Scan for the cell matching the given text and deliver its (x, y) coordinate at center. 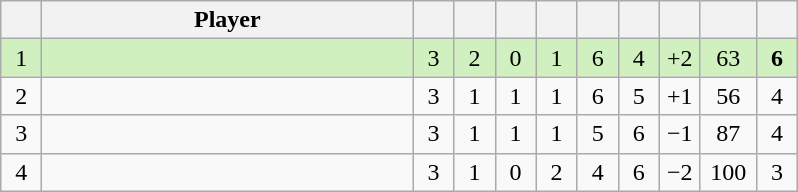
+2 (680, 58)
+1 (680, 96)
87 (728, 134)
63 (728, 58)
−1 (680, 134)
100 (728, 172)
56 (728, 96)
−2 (680, 172)
Player (228, 20)
